Identify which cell holds the provided text, then report its (X, Y) central coordinate. 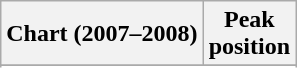
Peak position (249, 34)
Chart (2007–2008) (102, 34)
